Find where the given text appears and provide that cell's center as [X, Y] coordinate. 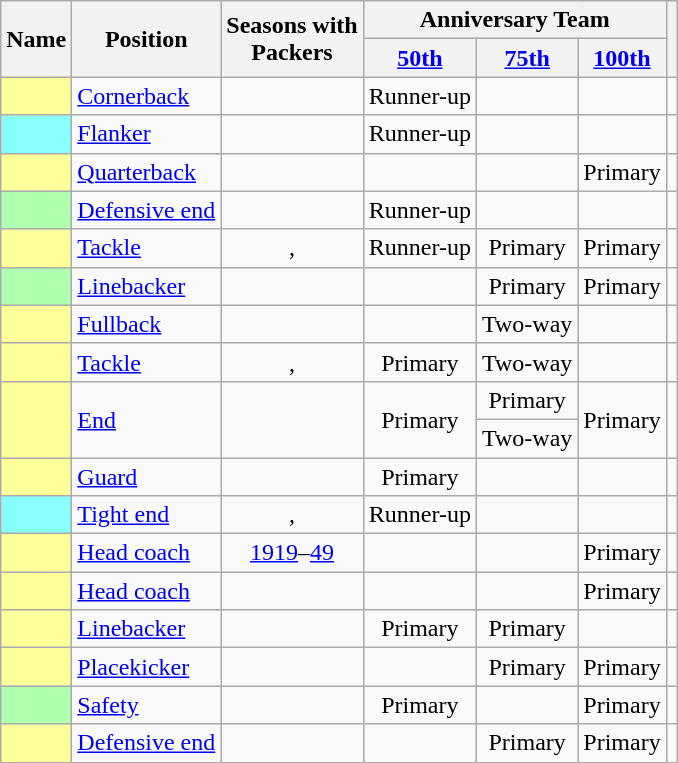
Safety [146, 705]
50th [420, 58]
Quarterback [146, 172]
Placekicker [146, 667]
End [146, 419]
Fullback [146, 324]
Cornerback [146, 96]
100th [622, 58]
1919–49 [292, 553]
75th [526, 58]
Seasons withPackers [292, 39]
Position [146, 39]
Anniversary Team [514, 20]
Guard [146, 477]
Flanker [146, 134]
Name [36, 39]
Tight end [146, 515]
